Scan for the cell matching the given text and deliver its (X, Y) coordinate at center. 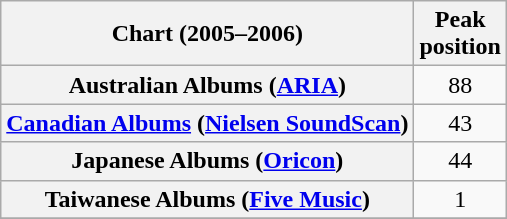
Peakposition (460, 34)
44 (460, 161)
Taiwanese Albums (Five Music) (208, 199)
Chart (2005–2006) (208, 34)
43 (460, 123)
Canadian Albums (Nielsen SoundScan) (208, 123)
Australian Albums (ARIA) (208, 85)
88 (460, 85)
1 (460, 199)
Japanese Albums (Oricon) (208, 161)
